For the text-containing cell, return its midpoint in [X, Y] coordinate format. 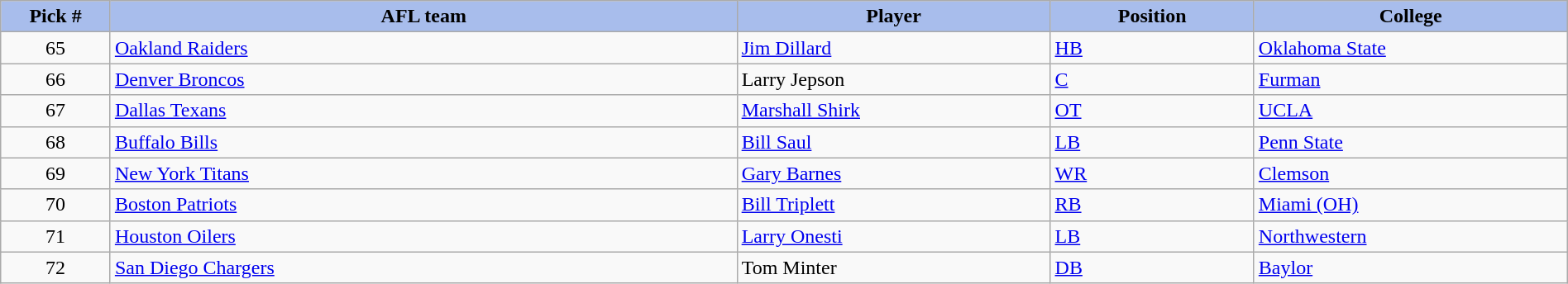
Jim Dillard [893, 48]
Tom Minter [893, 267]
AFL team [423, 17]
71 [56, 236]
Dallas Texans [423, 111]
New York Titans [423, 173]
Clemson [1411, 173]
Player [893, 17]
Penn State [1411, 142]
66 [56, 79]
65 [56, 48]
DB [1152, 267]
College [1411, 17]
Pick # [56, 17]
Position [1152, 17]
Gary Barnes [893, 173]
Larry Jepson [893, 79]
OT [1152, 111]
Houston Oilers [423, 236]
Oakland Raiders [423, 48]
68 [56, 142]
70 [56, 205]
Buffalo Bills [423, 142]
Oklahoma State [1411, 48]
72 [56, 267]
Marshall Shirk [893, 111]
C [1152, 79]
Denver Broncos [423, 79]
Northwestern [1411, 236]
Baylor [1411, 267]
Bill Triplett [893, 205]
69 [56, 173]
Miami (OH) [1411, 205]
Larry Onesti [893, 236]
67 [56, 111]
San Diego Chargers [423, 267]
HB [1152, 48]
Boston Patriots [423, 205]
WR [1152, 173]
Bill Saul [893, 142]
Furman [1411, 79]
RB [1152, 205]
UCLA [1411, 111]
